Extract the [X, Y] coordinate from the center of the cell holding the provided text.  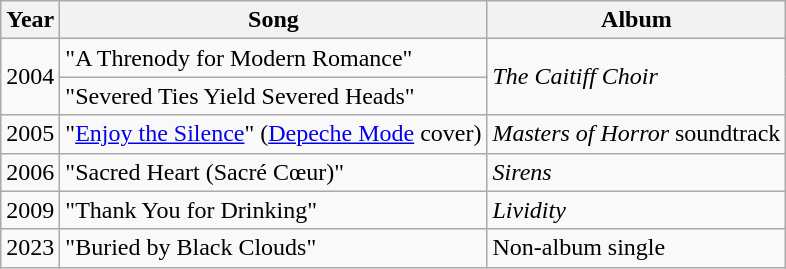
Song [274, 20]
2004 [30, 77]
"A Threnody for Modern Romance" [274, 58]
2009 [30, 210]
"Enjoy the Silence" (Depeche Mode cover) [274, 134]
"Buried by Black Clouds" [274, 248]
Album [636, 20]
Masters of Horror soundtrack [636, 134]
Sirens [636, 172]
2006 [30, 172]
2005 [30, 134]
Year [30, 20]
Lividity [636, 210]
"Thank You for Drinking" [274, 210]
"Sacred Heart (Sacré Cœur)" [274, 172]
The Caitiff Choir [636, 77]
2023 [30, 248]
"Severed Ties Yield Severed Heads" [274, 96]
Non-album single [636, 248]
